For the text-containing cell, return its midpoint in (X, Y) coordinate format. 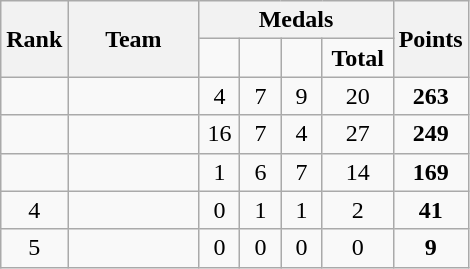
2 (358, 210)
20 (358, 96)
Medals (296, 20)
27 (358, 134)
6 (260, 172)
Total (358, 58)
14 (358, 172)
Team (134, 39)
169 (430, 172)
Points (430, 39)
16 (220, 134)
263 (430, 96)
249 (430, 134)
5 (34, 248)
41 (430, 210)
Rank (34, 39)
